Extract the (x, y) coordinate from the center of the cell holding the provided text.  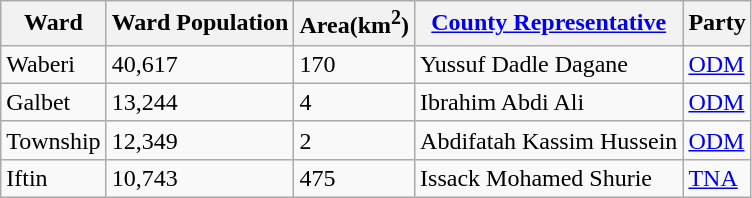
Party (717, 24)
Ward Population (200, 24)
Ibrahim Abdi Ali (549, 102)
13,244 (200, 102)
Iftin (54, 178)
Issack Mohamed Shurie (549, 178)
Ward (54, 24)
4 (354, 102)
475 (354, 178)
10,743 (200, 178)
Waberi (54, 64)
TNA (717, 178)
40,617 (200, 64)
Area(km2) (354, 24)
Abdifatah Kassim Hussein (549, 140)
Yussuf Dadle Dagane (549, 64)
2 (354, 140)
County Representative (549, 24)
170 (354, 64)
12,349 (200, 140)
Galbet (54, 102)
Township (54, 140)
